Output the (X, Y) coordinate of the center of the cell containing the given text.  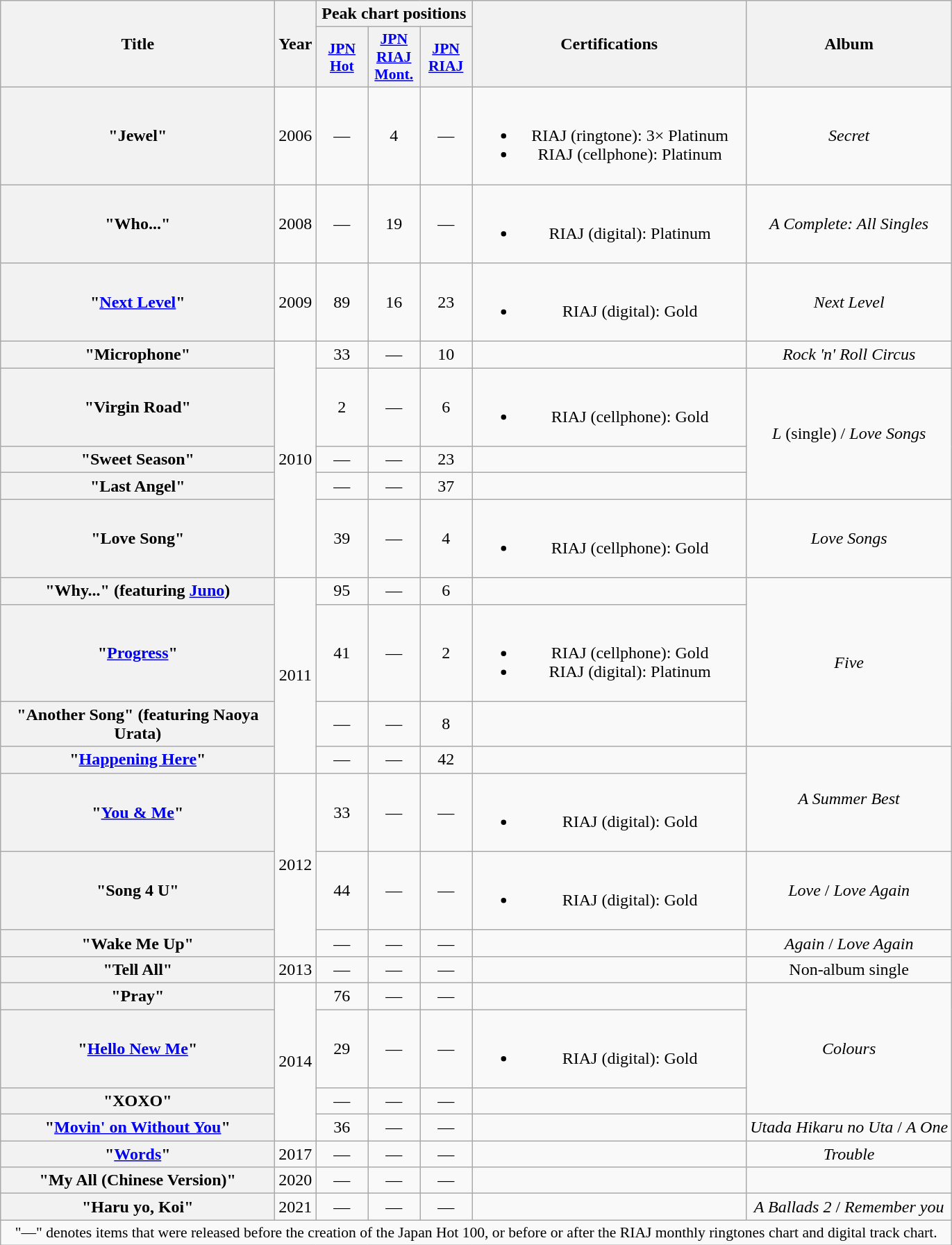
2006 (296, 135)
8 (446, 724)
Year (296, 44)
A Complete: All Singles (849, 224)
76 (342, 996)
"Microphone" (137, 355)
"Love Song" (137, 539)
"XOXO" (137, 1101)
"Another Song" (featuring Naoya Urata) (137, 724)
2012 (296, 864)
"You & Me" (137, 812)
"Happening Here" (137, 760)
29 (342, 1048)
Colours (849, 1048)
"Why..." (featuring Juno) (137, 591)
Love Songs (849, 539)
"Next Level" (137, 303)
JPN Hot (342, 57)
Rock 'n' Roll Circus (849, 355)
Again / Love Again (849, 943)
"Wake Me Up" (137, 943)
39 (342, 539)
"Last Angel" (137, 486)
2008 (296, 224)
Album (849, 44)
L (single) / Love Songs (849, 433)
JPN RIAJ Mont. (394, 57)
37 (446, 486)
10 (446, 355)
"Jewel" (137, 135)
A Summer Best (849, 799)
"Sweet Season" (137, 460)
"Words" (137, 1154)
Secret (849, 135)
2010 (296, 460)
"Pray" (137, 996)
42 (446, 760)
Trouble (849, 1154)
JPN RIAJ (446, 57)
2014 (296, 1061)
44 (342, 890)
RIAJ (digital): Platinum (610, 224)
2020 (296, 1180)
Non-album single (849, 969)
2017 (296, 1154)
"Song 4 U" (137, 890)
2013 (296, 969)
RIAJ (cellphone): GoldRIAJ (digital): Platinum (610, 653)
36 (342, 1128)
A Ballads 2 / Remember you (849, 1207)
Peak chart positions (394, 14)
19 (394, 224)
89 (342, 303)
41 (342, 653)
Title (137, 44)
Certifications (610, 44)
Utada Hikaru no Uta / A One (849, 1128)
RIAJ (ringtone): 3× PlatinumRIAJ (cellphone): Platinum (610, 135)
95 (342, 591)
16 (394, 303)
2009 (296, 303)
"Haru yo, Koi" (137, 1207)
Next Level (849, 303)
Love / Love Again (849, 890)
2011 (296, 675)
"Who..." (137, 224)
"Hello New Me" (137, 1048)
"My All (Chinese Version)" (137, 1180)
"Movin' on Without You" (137, 1128)
2021 (296, 1207)
"Tell All" (137, 969)
"Progress" (137, 653)
"Virgin Road" (137, 407)
Five (849, 662)
